Identify which cell holds the provided text, then report its [x, y] central coordinate. 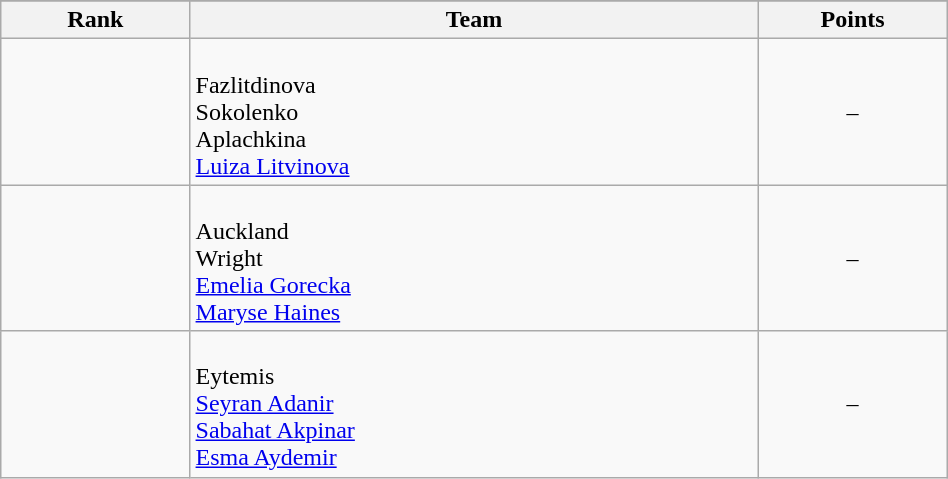
Rank [96, 20]
FazlitdinovaSokolenkoAplachkinaLuiza Litvinova [474, 112]
Team [474, 20]
AucklandWrightEmelia GoreckaMaryse Haines [474, 258]
Points [852, 20]
EytemisSeyran AdanirSabahat AkpinarEsma Aydemir [474, 404]
